For the text-containing cell, return its midpoint in [X, Y] coordinate format. 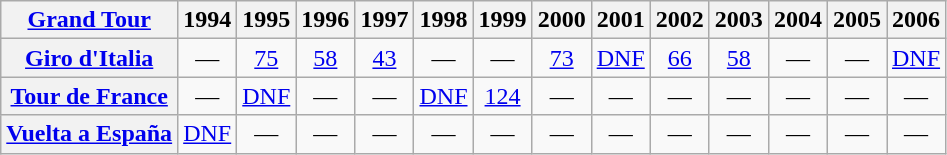
43 [384, 58]
2004 [798, 20]
2005 [856, 20]
1995 [266, 20]
75 [266, 58]
Vuelta a España [90, 134]
66 [680, 58]
2003 [738, 20]
Grand Tour [90, 20]
1997 [384, 20]
1998 [444, 20]
124 [502, 96]
1996 [326, 20]
Tour de France [90, 96]
73 [562, 58]
2000 [562, 20]
1994 [208, 20]
2001 [620, 20]
2006 [916, 20]
1999 [502, 20]
Giro d'Italia [90, 58]
2002 [680, 20]
